From the cell containing the given text, extract its center point as (x, y) coordinate. 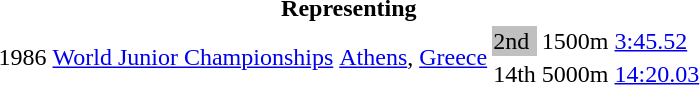
2nd (515, 41)
1500m (575, 41)
